Determine the (x, y) coordinate at the center of the cell enclosing the given text.  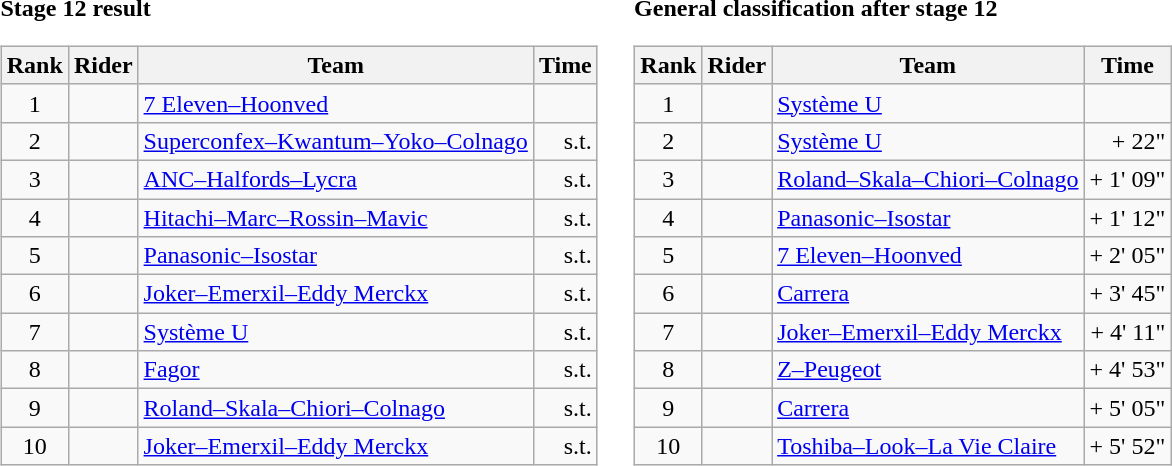
+ 2' 05" (1128, 256)
ANC–Halfords–Lycra (336, 179)
+ 3' 45" (1128, 294)
+ 1' 12" (1128, 217)
+ 4' 53" (1128, 370)
Z–Peugeot (928, 370)
+ 5' 52" (1128, 446)
+ 22" (1128, 141)
Fagor (336, 370)
+ 4' 11" (1128, 332)
Toshiba–Look–La Vie Claire (928, 446)
+ 1' 09" (1128, 179)
Hitachi–Marc–Rossin–Mavic (336, 217)
+ 5' 05" (1128, 408)
Superconfex–Kwantum–Yoko–Colnago (336, 141)
